Determine the [x, y] coordinate at the center of the cell enclosing the given text.  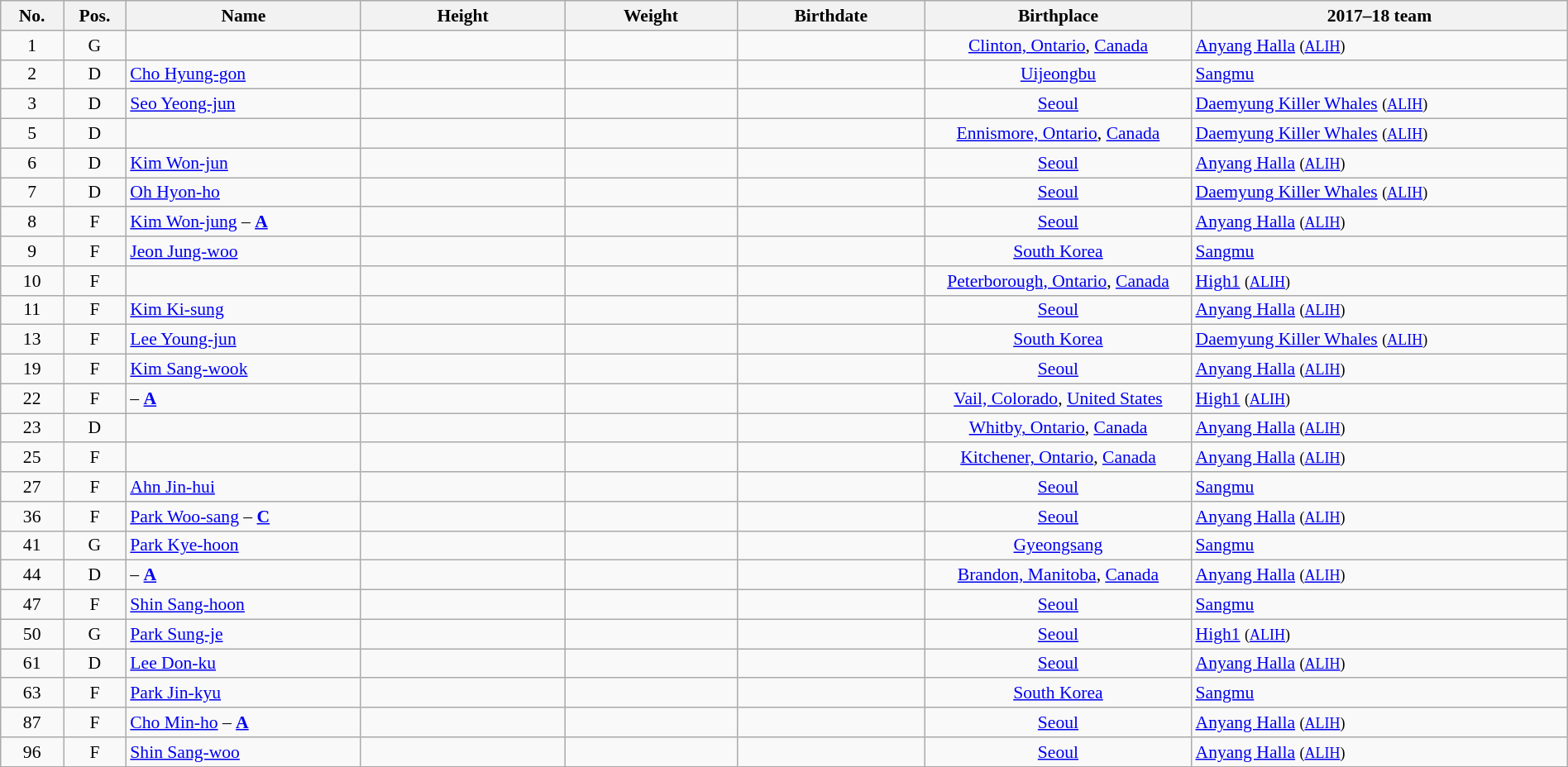
Name [243, 16]
Seo Yeong-jun [243, 104]
23 [32, 428]
10 [32, 281]
87 [32, 722]
2017–18 team [1379, 16]
Gyeongsang [1058, 545]
Shin Sang-woo [243, 752]
Clinton, Ontario, Canada [1058, 45]
Birthplace [1058, 16]
6 [32, 163]
5 [32, 134]
7 [32, 193]
Park Kye-hoon [243, 545]
Pos. [95, 16]
Lee Young-jun [243, 340]
Cho Hyung-gon [243, 74]
13 [32, 340]
Birthdate [830, 16]
Brandon, Manitoba, Canada [1058, 575]
Kim Won-jung – A [243, 222]
3 [32, 104]
Jeon Jung-woo [243, 251]
Lee Don-ku [243, 664]
Cho Min-ho – A [243, 722]
Kim Won-jun [243, 163]
2 [32, 74]
Park Woo-sang – C [243, 517]
Vail, Colorado, United States [1058, 398]
41 [32, 545]
63 [32, 693]
96 [32, 752]
Ahn Jin-hui [243, 487]
Oh Hyon-ho [243, 193]
25 [32, 458]
22 [32, 398]
Park Jin-kyu [243, 693]
No. [32, 16]
Park Sung-je [243, 634]
36 [32, 517]
44 [32, 575]
Kim Ki-sung [243, 310]
Ennismore, Ontario, Canada [1058, 134]
50 [32, 634]
Shin Sang-hoon [243, 605]
11 [32, 310]
47 [32, 605]
27 [32, 487]
Peterborough, Ontario, Canada [1058, 281]
1 [32, 45]
Height [462, 16]
Whitby, Ontario, Canada [1058, 428]
Uijeongbu [1058, 74]
19 [32, 369]
Kitchener, Ontario, Canada [1058, 458]
61 [32, 664]
Weight [651, 16]
9 [32, 251]
Kim Sang-wook [243, 369]
8 [32, 222]
